Return the (X, Y) coordinate for the center point of the cell that contains the specified text.  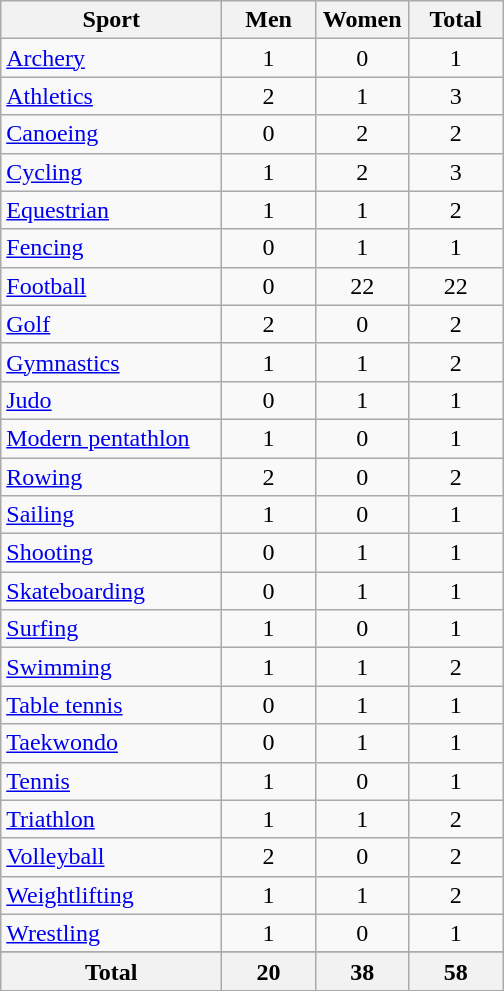
20 (269, 971)
Weightlifting (112, 895)
Tennis (112, 781)
Football (112, 286)
Fencing (112, 248)
Shooting (112, 553)
Volleyball (112, 857)
Cycling (112, 172)
Canoeing (112, 134)
Archery (112, 58)
Taekwondo (112, 743)
Surfing (112, 629)
Women (362, 20)
58 (456, 971)
Gymnastics (112, 362)
Equestrian (112, 210)
Modern pentathlon (112, 438)
Wrestling (112, 933)
Golf (112, 324)
Sailing (112, 515)
Triathlon (112, 819)
Table tennis (112, 705)
Skateboarding (112, 591)
Swimming (112, 667)
Men (269, 20)
Sport (112, 20)
Rowing (112, 477)
Judo (112, 400)
38 (362, 971)
Athletics (112, 96)
